Identify which cell holds the provided text, then report its [x, y] central coordinate. 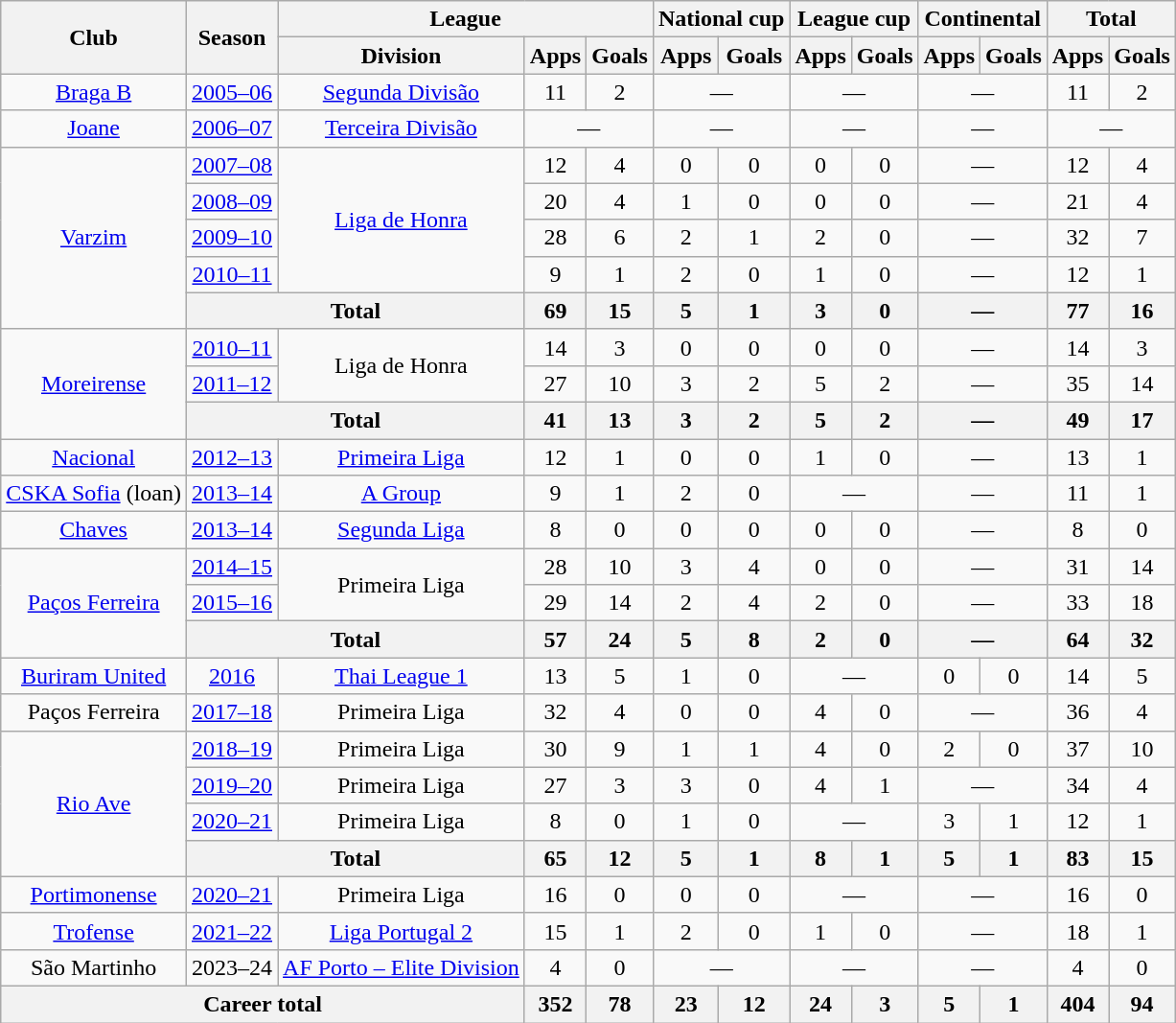
2005–06 [232, 92]
Nacional [94, 457]
7 [1142, 238]
2015–16 [232, 603]
Varzim [94, 238]
National cup [721, 19]
São Martinho [94, 967]
34 [1077, 785]
A Group [402, 494]
404 [1077, 1004]
Buriram United [94, 676]
Trofense [94, 931]
2011–12 [232, 384]
Chaves [94, 530]
30 [555, 749]
Liga Portugal 2 [402, 931]
Division [402, 56]
Continental [982, 19]
2016 [232, 676]
83 [1077, 858]
20 [555, 201]
Moreirense [94, 384]
352 [555, 1004]
AF Porto – Elite Division [402, 967]
78 [620, 1004]
2018–19 [232, 749]
2023–24 [232, 967]
2006–07 [232, 128]
Portimonense [94, 895]
Segunda Liga [402, 530]
CSKA Sofia (loan) [94, 494]
League cup [854, 19]
2019–20 [232, 785]
33 [1077, 603]
31 [1077, 567]
64 [1077, 639]
36 [1077, 712]
League [466, 19]
69 [555, 311]
Rio Ave [94, 803]
77 [1077, 311]
17 [1142, 420]
2012–13 [232, 457]
57 [555, 639]
2008–09 [232, 201]
2014–15 [232, 567]
Terceira Divisão [402, 128]
Braga B [94, 92]
23 [685, 1004]
49 [1077, 420]
37 [1077, 749]
2009–10 [232, 238]
2017–18 [232, 712]
35 [1077, 384]
Thai League 1 [402, 676]
21 [1077, 201]
6 [620, 238]
Joane [94, 128]
Career total [263, 1004]
2021–22 [232, 931]
Season [232, 37]
2007–08 [232, 165]
41 [555, 420]
65 [555, 858]
Club [94, 37]
Segunda Divisão [402, 92]
29 [555, 603]
94 [1142, 1004]
